Scan for the cell matching the given text and deliver its (x, y) coordinate at center. 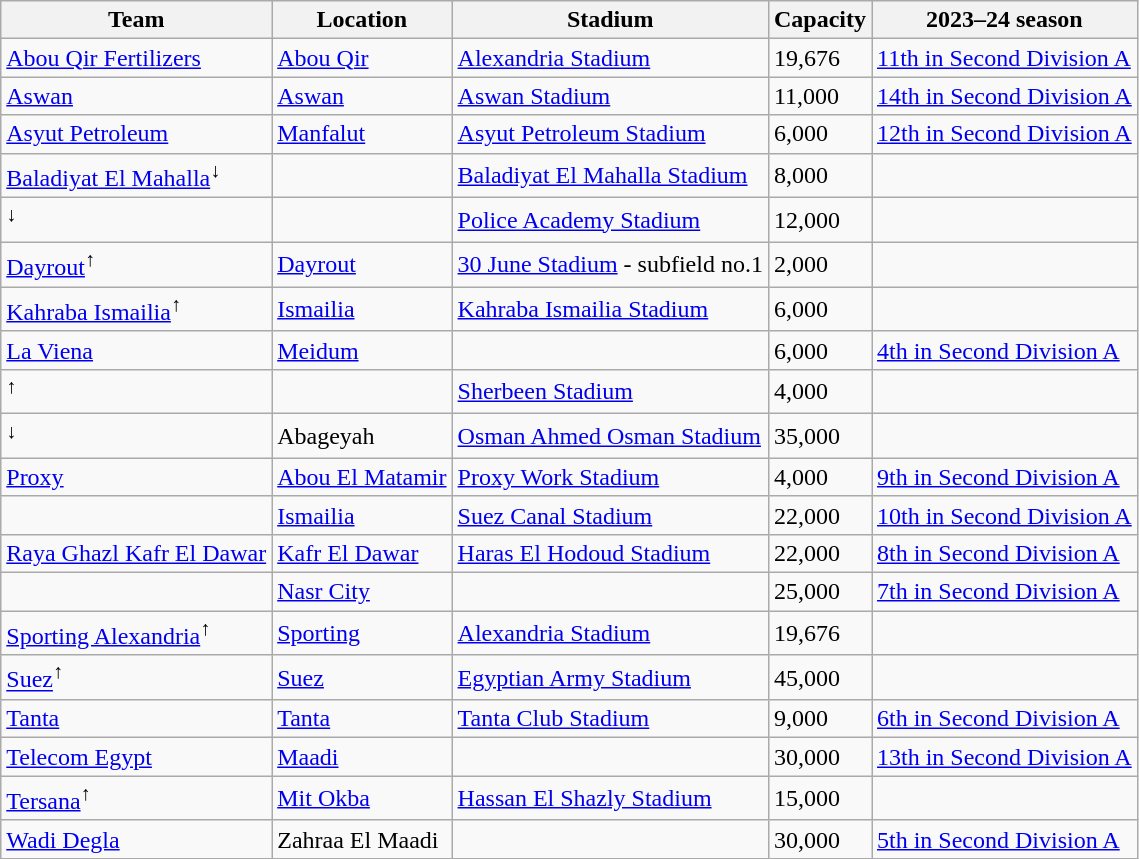
9th in Second Division A (1005, 477)
7th in Second Division A (1005, 592)
Osman Ahmed Osman Stadium (610, 436)
Stadium (610, 20)
↑ (136, 392)
Zahraa El Maadi (362, 839)
6th in Second Division A (1005, 719)
Suez↑ (136, 678)
Manfalut (362, 134)
45,000 (820, 678)
Aswan Stadium (610, 96)
Abou Qir (362, 58)
Sporting Alexandria↑ (136, 634)
15,000 (820, 798)
35,000 (820, 436)
25,000 (820, 592)
4th in Second Division A (1005, 350)
Wadi Degla (136, 839)
Baladiyat El Mahalla↓ (136, 176)
Abageyah (362, 436)
9,000 (820, 719)
5th in Second Division A (1005, 839)
Sporting (362, 634)
Asyut Petroleum Stadium (610, 134)
2023–24 season (1005, 20)
Dayrout (362, 264)
2,000 (820, 264)
8,000 (820, 176)
Haras El Hodoud Stadium (610, 554)
Egyptian Army Stadium (610, 678)
Suez (362, 678)
Meidum (362, 350)
Telecom Egypt (136, 757)
Proxy (136, 477)
Kahraba Ismailia Stadium (610, 310)
Asyut Petroleum (136, 134)
11th in Second Division A (1005, 58)
10th in Second Division A (1005, 515)
12,000 (820, 220)
Kafr El Dawar (362, 554)
Dayrout↑ (136, 264)
Team (136, 20)
14th in Second Division A (1005, 96)
Capacity (820, 20)
Sherbeen Stadium (610, 392)
Raya Ghazl Kafr El Dawar (136, 554)
Kahraba Ismailia↑ (136, 310)
Abou El Matamir (362, 477)
Nasr City (362, 592)
Maadi (362, 757)
Tersana↑ (136, 798)
8th in Second Division A (1005, 554)
Police Academy Stadium (610, 220)
Tanta Club Stadium (610, 719)
La Viena (136, 350)
Abou Qir Fertilizers (136, 58)
11,000 (820, 96)
30 June Stadium - subfield no.1 (610, 264)
Hassan El Shazly Stadium (610, 798)
Baladiyat El Mahalla Stadium (610, 176)
Mit Okba (362, 798)
13th in Second Division A (1005, 757)
Location (362, 20)
Proxy Work Stadium (610, 477)
12th in Second Division A (1005, 134)
Suez Canal Stadium (610, 515)
